Find where the given text appears and provide that cell's center as (x, y) coordinate. 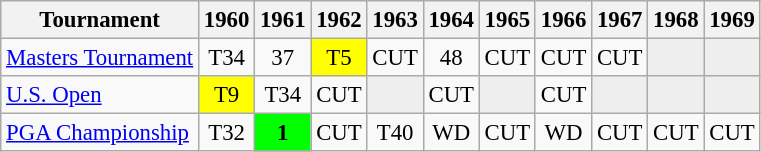
U.S. Open (100, 95)
1964 (451, 20)
1968 (676, 20)
1967 (620, 20)
1963 (395, 20)
48 (451, 58)
T9 (227, 95)
Masters Tournament (100, 58)
1965 (507, 20)
T5 (339, 58)
37 (283, 58)
1960 (227, 20)
1961 (283, 20)
1962 (339, 20)
T32 (227, 133)
1 (283, 133)
PGA Championship (100, 133)
Tournament (100, 20)
T40 (395, 133)
1969 (732, 20)
1966 (563, 20)
